Determine the [X, Y] coordinate at the center of the cell enclosing the given text.  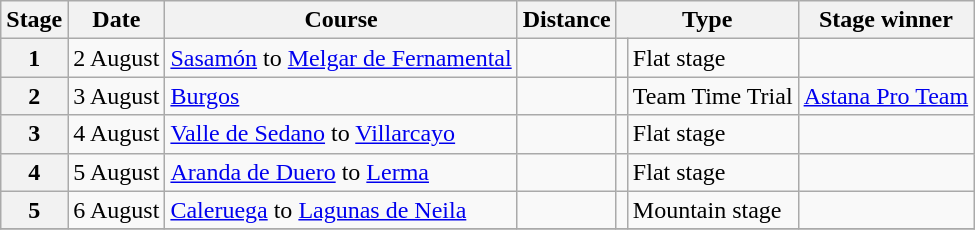
4 [34, 172]
2 [34, 96]
1 [34, 58]
3 [34, 134]
3 August [116, 96]
Distance [566, 20]
Astana Pro Team [886, 96]
4 August [116, 134]
Mountain stage [712, 210]
Date [116, 20]
Stage winner [886, 20]
5 [34, 210]
Team Time Trial [712, 96]
Aranda de Duero to Lerma [341, 172]
Course [341, 20]
Caleruega to Lagunas de Neila [341, 210]
Sasamón to Melgar de Fernamental [341, 58]
5 August [116, 172]
Burgos [341, 96]
6 August [116, 210]
Stage [34, 20]
Type [707, 20]
2 August [116, 58]
Valle de Sedano to Villarcayo [341, 134]
